Determine the [x, y] coordinate at the center of the cell enclosing the given text.  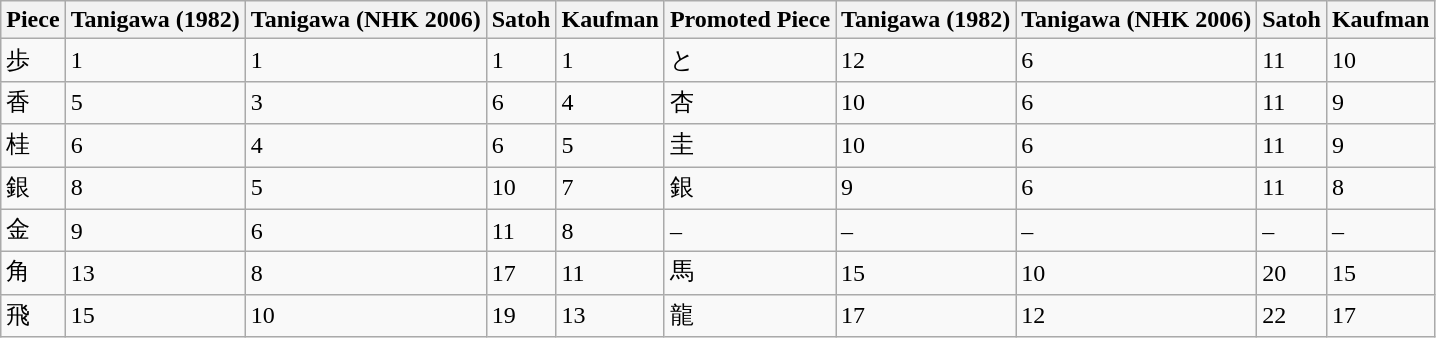
杏 [750, 102]
歩 [33, 60]
龍 [750, 316]
圭 [750, 146]
Piece [33, 20]
香 [33, 102]
20 [1292, 274]
19 [521, 316]
7 [610, 188]
3 [366, 102]
馬 [750, 274]
金 [33, 230]
桂 [33, 146]
22 [1292, 316]
飛 [33, 316]
Promoted Piece [750, 20]
と [750, 60]
角 [33, 274]
